Scan for the cell matching the given text and deliver its [x, y] coordinate at center. 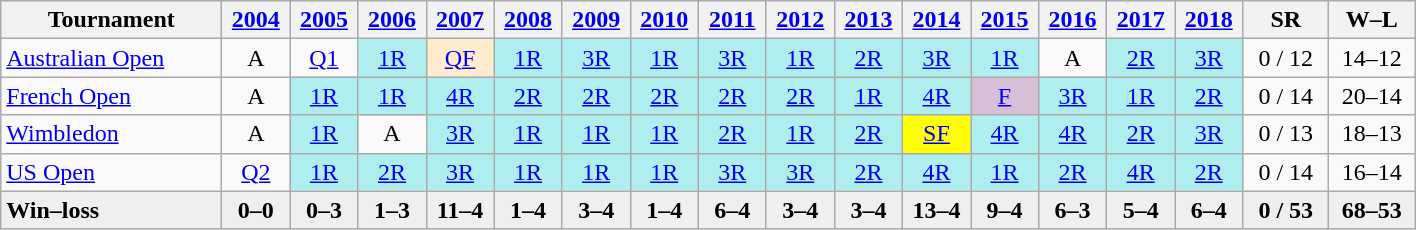
2006 [392, 20]
2012 [800, 20]
1–3 [392, 210]
0 / 12 [1286, 58]
2008 [528, 20]
16–14 [1372, 172]
2010 [664, 20]
Wimbledon [112, 134]
5–4 [1141, 210]
2016 [1073, 20]
F [1004, 96]
2004 [256, 20]
2011 [732, 20]
14–12 [1372, 58]
2014 [936, 20]
2018 [1209, 20]
French Open [112, 96]
SR [1286, 20]
0–0 [256, 210]
Q2 [256, 172]
11–4 [460, 210]
Q1 [324, 58]
Win–loss [112, 210]
2007 [460, 20]
2013 [868, 20]
Australian Open [112, 58]
13–4 [936, 210]
QF [460, 58]
US Open [112, 172]
0 / 53 [1286, 210]
18–13 [1372, 134]
Tournament [112, 20]
68–53 [1372, 210]
2015 [1004, 20]
6–3 [1073, 210]
2005 [324, 20]
9–4 [1004, 210]
W–L [1372, 20]
2017 [1141, 20]
2009 [596, 20]
0 / 13 [1286, 134]
SF [936, 134]
0–3 [324, 210]
20–14 [1372, 96]
